Output the (x, y) coordinate of the center of the cell containing the given text.  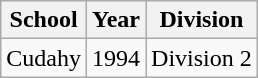
Division (202, 20)
School (44, 20)
Year (116, 20)
Cudahy (44, 58)
1994 (116, 58)
Division 2 (202, 58)
